Pinpoint the cell where the given text exists, returning its [X, Y] midpoint coordinate. 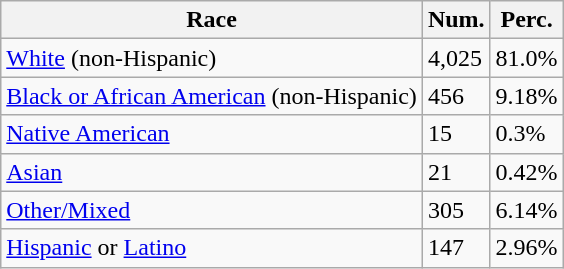
Other/Mixed [212, 210]
15 [456, 134]
0.3% [526, 134]
4,025 [456, 58]
456 [456, 96]
Race [212, 20]
6.14% [526, 210]
Black or African American (non-Hispanic) [212, 96]
Perc. [526, 20]
147 [456, 248]
21 [456, 172]
White (non-Hispanic) [212, 58]
Num. [456, 20]
81.0% [526, 58]
Native American [212, 134]
Asian [212, 172]
0.42% [526, 172]
2.96% [526, 248]
305 [456, 210]
Hispanic or Latino [212, 248]
9.18% [526, 96]
